Search for the cell housing the specified text and yield its [x, y] center coordinate. 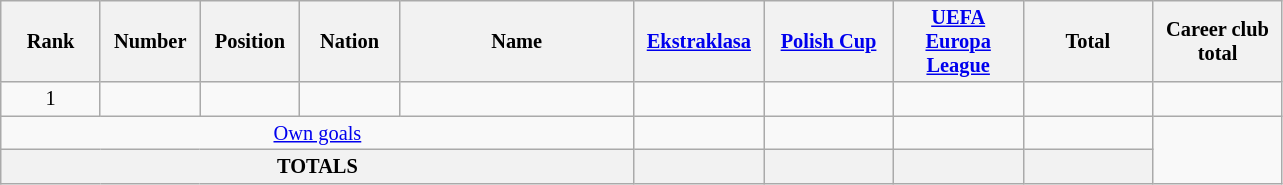
Total [1088, 41]
Number [150, 41]
Name [516, 41]
1 [51, 99]
Ekstraklasa [699, 41]
Own goals [318, 133]
Nation [350, 41]
TOTALS [318, 166]
Position [250, 41]
Rank [51, 41]
Polish Cup [829, 41]
Career club total [1218, 41]
UEFA Europa League [958, 41]
